Detect which cell encompasses the target text, then output its [X, Y] center coordinate. 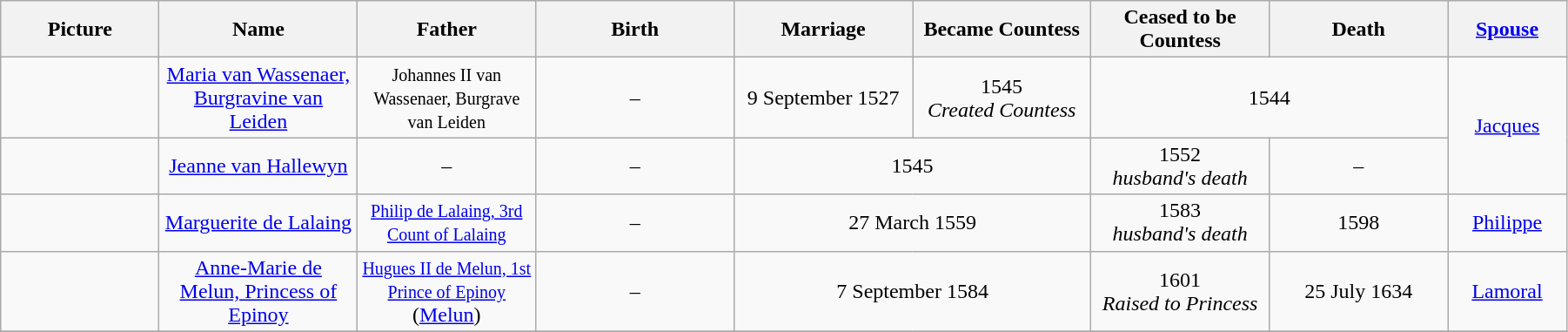
Anne-Marie de Melun, Princess of Epinoy [258, 291]
Philippe [1507, 223]
9 September 1527 [823, 98]
Hugues II de Melun, 1st Prince of Epinoy(Melun) [447, 291]
1545Created Countess [1002, 98]
1601Raised to Princess [1180, 291]
Spouse [1507, 30]
Philip de Lalaing, 3rd Count of Lalaing [447, 223]
Jacques [1507, 125]
1545 [913, 166]
1552husband's death [1180, 166]
Picture [80, 30]
7 September 1584 [913, 291]
Jeanne van Hallewyn [258, 166]
Became Countess [1002, 30]
Father [447, 30]
Lamoral [1507, 291]
Johannes II van Wassenaer, Burgrave van Leiden [447, 98]
27 March 1559 [913, 223]
Birth [635, 30]
Marguerite de Lalaing [258, 223]
25 July 1634 [1359, 291]
Name [258, 30]
Ceased to be Countess [1180, 30]
1544 [1270, 98]
Death [1359, 30]
Marriage [823, 30]
1583husband's death [1180, 223]
Maria van Wassenaer, Burgravine van Leiden [258, 98]
1598 [1359, 223]
